Scan for the cell matching the given text and deliver its [X, Y] coordinate at center. 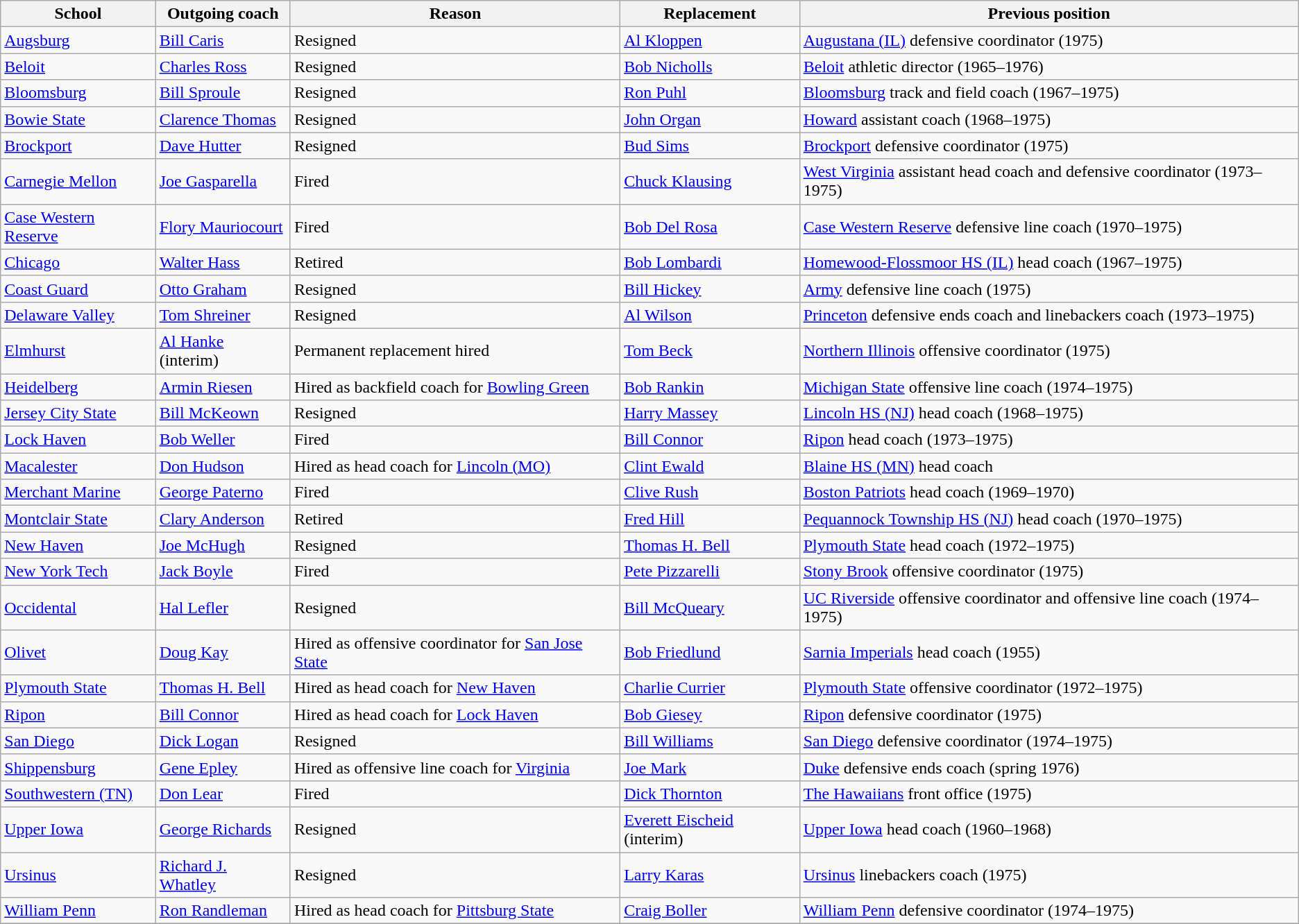
Previous position [1049, 14]
Augustana (IL) defensive coordinator (1975) [1049, 40]
Stony Brook offensive coordinator (1975) [1049, 572]
Duke defensive ends coach (spring 1976) [1049, 767]
Clive Rush [711, 493]
Hired as offensive coordinator for San Jose State [455, 652]
Al Wilson [711, 315]
Bill Sproule [223, 93]
Jack Boyle [223, 572]
Replacement [711, 14]
Armin Riesen [223, 386]
Al Kloppen [711, 40]
Lock Haven [78, 440]
Bob Del Rosa [711, 226]
Reason [455, 14]
Upper Iowa [78, 830]
Al Hanke (interim) [223, 351]
Michigan State offensive line coach (1974–1975) [1049, 386]
Flory Mauriocourt [223, 226]
Outgoing coach [223, 14]
School [78, 14]
New Haven [78, 545]
San Diego defensive coordinator (1974–1975) [1049, 741]
Dick Thornton [711, 794]
Bill Williams [711, 741]
Tom Beck [711, 351]
Dave Hutter [223, 146]
Clary Anderson [223, 519]
Craig Boller [711, 911]
Augsburg [78, 40]
Delaware Valley [78, 315]
Coast Guard [78, 289]
Bill Caris [223, 40]
Bill McKeown [223, 413]
Joe Mark [711, 767]
Occidental [78, 608]
Don Lear [223, 794]
Boston Patriots head coach (1969–1970) [1049, 493]
Olivet [78, 652]
Hired as backfield coach for Bowling Green [455, 386]
Case Western Reserve [78, 226]
Brockport [78, 146]
Clint Ewald [711, 466]
The Hawaiians front office (1975) [1049, 794]
Richard J. Whatley [223, 874]
Merchant Marine [78, 493]
Otto Graham [223, 289]
Sarnia Imperials head coach (1955) [1049, 652]
Case Western Reserve defensive line coach (1970–1975) [1049, 226]
Blaine HS (MN) head coach [1049, 466]
Lincoln HS (NJ) head coach (1968–1975) [1049, 413]
William Penn defensive coordinator (1974–1975) [1049, 911]
Harry Massey [711, 413]
Bob Friedlund [711, 652]
John Organ [711, 119]
Joe McHugh [223, 545]
Larry Karas [711, 874]
Bill Hickey [711, 289]
Bloomsburg [78, 93]
Hired as head coach for Lock Haven [455, 715]
Beloit [78, 67]
Don Hudson [223, 466]
Plymouth State offensive coordinator (1972–1975) [1049, 688]
Hal Lefler [223, 608]
Brockport defensive coordinator (1975) [1049, 146]
Ripon [78, 715]
Hired as head coach for Lincoln (MO) [455, 466]
Permanent replacement hired [455, 351]
Doug Kay [223, 652]
Pete Pizzarelli [711, 572]
Bill McQueary [711, 608]
Hired as head coach for New Haven [455, 688]
Chicago [78, 262]
Princeton defensive ends coach and linebackers coach (1973–1975) [1049, 315]
Bob Giesey [711, 715]
Chuck Klausing [711, 182]
Southwestern (TN) [78, 794]
Bob Rankin [711, 386]
Pequannock Township HS (NJ) head coach (1970–1975) [1049, 519]
Jersey City State [78, 413]
New York Tech [78, 572]
Shippensburg [78, 767]
Northern Illinois offensive coordinator (1975) [1049, 351]
George Richards [223, 830]
Carnegie Mellon [78, 182]
Bob Weller [223, 440]
Ron Randleman [223, 911]
Macalester [78, 466]
San Diego [78, 741]
Montclair State [78, 519]
Bloomsburg track and field coach (1967–1975) [1049, 93]
Clarence Thomas [223, 119]
Ursinus [78, 874]
Ripon head coach (1973–1975) [1049, 440]
West Virginia assistant head coach and defensive coordinator (1973–1975) [1049, 182]
Walter Hass [223, 262]
Tom Shreiner [223, 315]
Ron Puhl [711, 93]
William Penn [78, 911]
Fred Hill [711, 519]
Beloit athletic director (1965–1976) [1049, 67]
Bowie State [78, 119]
Charles Ross [223, 67]
UC Riverside offensive coordinator and offensive line coach (1974–1975) [1049, 608]
Bud Sims [711, 146]
Elmhurst [78, 351]
Gene Epley [223, 767]
Hired as head coach for Pittsburg State [455, 911]
Bob Nicholls [711, 67]
Hired as offensive line coach for Virginia [455, 767]
Howard assistant coach (1968–1975) [1049, 119]
Bob Lombardi [711, 262]
Army defensive line coach (1975) [1049, 289]
Everett Eischeid (interim) [711, 830]
Plymouth State head coach (1972–1975) [1049, 545]
Upper Iowa head coach (1960–1968) [1049, 830]
Ripon defensive coordinator (1975) [1049, 715]
Plymouth State [78, 688]
Charlie Currier [711, 688]
Heidelberg [78, 386]
George Paterno [223, 493]
Homewood-Flossmoor HS (IL) head coach (1967–1975) [1049, 262]
Ursinus linebackers coach (1975) [1049, 874]
Joe Gasparella [223, 182]
Dick Logan [223, 741]
